Extract the (X, Y) coordinate from the center of the cell holding the provided text.  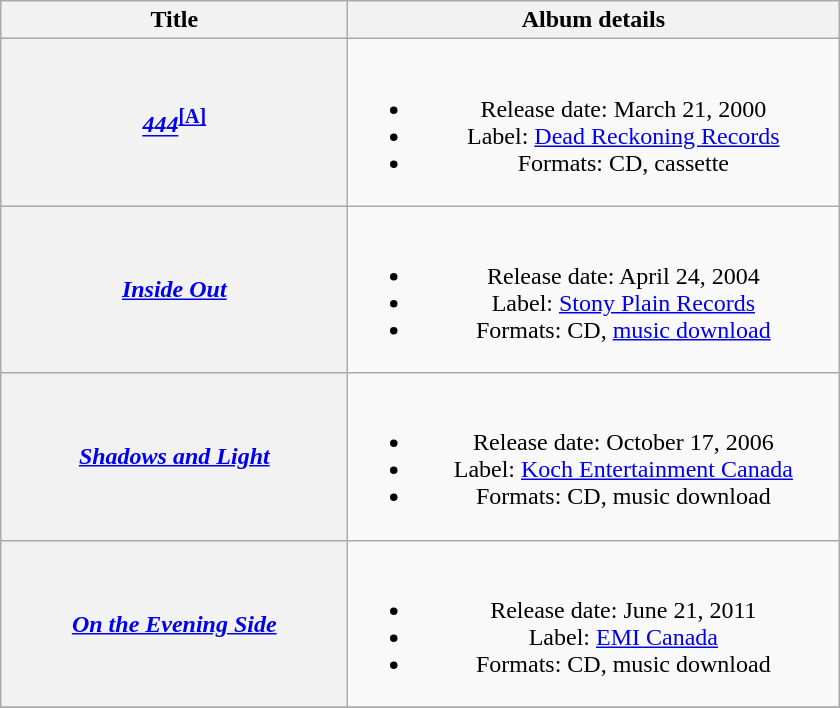
Album details (594, 20)
Title (174, 20)
Shadows and Light (174, 456)
Release date: October 17, 2006Label: Koch Entertainment CanadaFormats: CD, music download (594, 456)
Release date: March 21, 2000Label: Dead Reckoning RecordsFormats: CD, cassette (594, 122)
On the Evening Side (174, 624)
Inside Out (174, 290)
444[A] (174, 122)
Release date: April 24, 2004Label: Stony Plain RecordsFormats: CD, music download (594, 290)
Release date: June 21, 2011Label: EMI CanadaFormats: CD, music download (594, 624)
